Find where the given text appears and provide that cell's center as (x, y) coordinate. 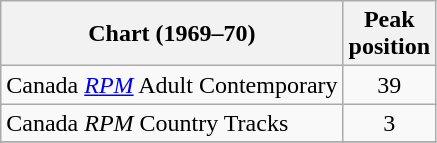
3 (389, 123)
Canada RPM Adult Contemporary (172, 85)
39 (389, 85)
Canada RPM Country Tracks (172, 123)
Chart (1969–70) (172, 34)
Peakposition (389, 34)
